Pinpoint the cell where the given text exists, returning its (X, Y) midpoint coordinate. 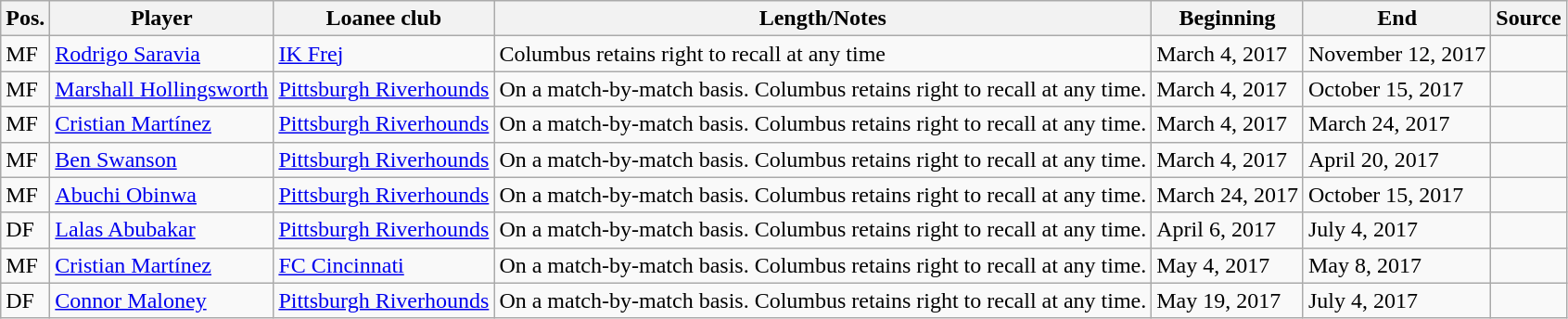
Ben Swanson (161, 159)
Lalas Abubakar (161, 230)
Loanee club (384, 19)
Length/Notes (823, 19)
Connor Maloney (161, 300)
End (1396, 19)
Abuchi Obinwa (161, 195)
November 12, 2017 (1396, 54)
Source (1528, 19)
May 4, 2017 (1228, 265)
Rodrigo Saravia (161, 54)
IK Frej (384, 54)
April 20, 2017 (1396, 159)
Columbus retains right to recall at any time (823, 54)
Beginning (1228, 19)
April 6, 2017 (1228, 230)
FC Cincinnati (384, 265)
May 19, 2017 (1228, 300)
Player (161, 19)
May 8, 2017 (1396, 265)
Pos. (26, 19)
Marshall Hollingsworth (161, 89)
